Provide the [X, Y] coordinate of the cell's center where the given text is located.  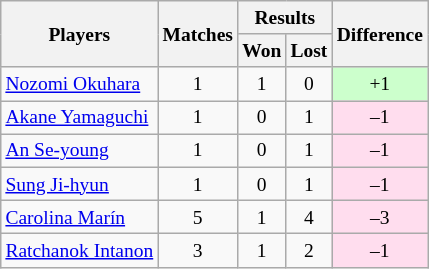
2 [309, 250]
4 [309, 216]
Carolina Marín [80, 216]
Nozomi Okuhara [80, 84]
–3 [380, 216]
Ratchanok Intanon [80, 250]
Players [80, 34]
Lost [309, 50]
Results [285, 18]
Sung Ji-hyun [80, 184]
An Se-young [80, 150]
Akane Yamaguchi [80, 118]
5 [198, 216]
Won [262, 50]
+1 [380, 84]
Matches [198, 34]
3 [198, 250]
Difference [380, 34]
